From the cell containing the given text, extract its center point as [X, Y] coordinate. 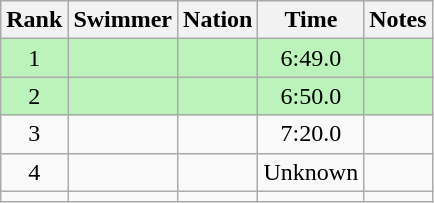
6:50.0 [311, 96]
Notes [398, 20]
4 [34, 172]
Time [311, 20]
1 [34, 58]
2 [34, 96]
7:20.0 [311, 134]
Nation [218, 20]
6:49.0 [311, 58]
Swimmer [123, 20]
Rank [34, 20]
Unknown [311, 172]
3 [34, 134]
